Identify which cell holds the provided text, then report its [X, Y] central coordinate. 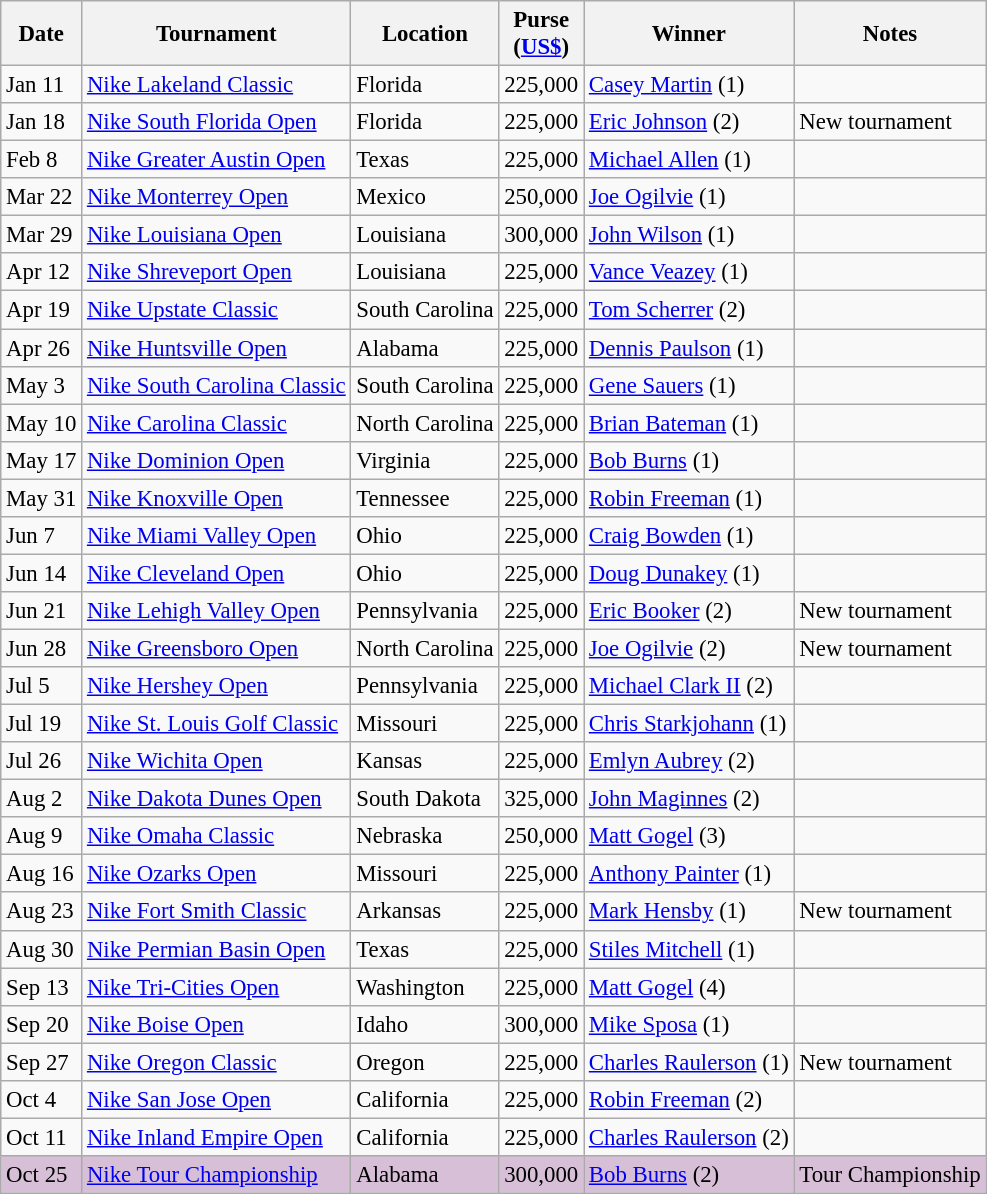
Nike Wichita Open [216, 761]
Aug 30 [42, 949]
Kansas [425, 761]
Nike Tri-Cities Open [216, 987]
Nike Shreveport Open [216, 273]
Idaho [425, 1024]
Apr 12 [42, 273]
Anthony Painter (1) [690, 874]
Nike Cleveland Open [216, 573]
Oct 4 [42, 1100]
Nike Permian Basin Open [216, 949]
Mar 22 [42, 197]
Oct 25 [42, 1175]
Washington [425, 987]
Jun 7 [42, 536]
Feb 8 [42, 160]
Matt Gogel (4) [690, 987]
Nike Carolina Classic [216, 423]
Bob Burns (2) [690, 1175]
Mike Sposa (1) [690, 1024]
Michael Allen (1) [690, 160]
Craig Bowden (1) [690, 536]
Aug 23 [42, 912]
Sep 27 [42, 1062]
Nike Omaha Classic [216, 836]
Nike Huntsville Open [216, 348]
Jan 18 [42, 122]
May 17 [42, 460]
Emlyn Aubrey (2) [690, 761]
Notes [890, 34]
South Dakota [425, 799]
Jun 21 [42, 611]
Date [42, 34]
Joe Ogilvie (2) [690, 648]
Michael Clark II (2) [690, 686]
Location [425, 34]
Jul 26 [42, 761]
Nike Louisiana Open [216, 235]
Nike Tour Championship [216, 1175]
Nike Inland Empire Open [216, 1137]
Doug Dunakey (1) [690, 573]
Matt Gogel (3) [690, 836]
Chris Starkjohann (1) [690, 724]
Joe Ogilvie (1) [690, 197]
Apr 26 [42, 348]
Nike Lakeland Classic [216, 85]
Nebraska [425, 836]
Jun 28 [42, 648]
Nike Greensboro Open [216, 648]
Mark Hensby (1) [690, 912]
Nike Fort Smith Classic [216, 912]
Nike Boise Open [216, 1024]
Nike Dakota Dunes Open [216, 799]
Jun 14 [42, 573]
John Wilson (1) [690, 235]
Purse(US$) [542, 34]
Eric Johnson (2) [690, 122]
May 31 [42, 498]
Winner [690, 34]
Gene Sauers (1) [690, 385]
Nike Knoxville Open [216, 498]
Tom Scherrer (2) [690, 310]
Nike Monterrey Open [216, 197]
Aug 9 [42, 836]
Casey Martin (1) [690, 85]
Stiles Mitchell (1) [690, 949]
Nike San Jose Open [216, 1100]
Nike St. Louis Golf Classic [216, 724]
Dennis Paulson (1) [690, 348]
Aug 16 [42, 874]
Oct 11 [42, 1137]
Sep 13 [42, 987]
Nike Upstate Classic [216, 310]
Eric Booker (2) [690, 611]
Nike Lehigh Valley Open [216, 611]
Mexico [425, 197]
Tennessee [425, 498]
Tournament [216, 34]
325,000 [542, 799]
Nike Hershey Open [216, 686]
Nike South Florida Open [216, 122]
Tour Championship [890, 1175]
Nike Ozarks Open [216, 874]
May 3 [42, 385]
Robin Freeman (1) [690, 498]
May 10 [42, 423]
John Maginnes (2) [690, 799]
Bob Burns (1) [690, 460]
Sep 20 [42, 1024]
Robin Freeman (2) [690, 1100]
Nike Oregon Classic [216, 1062]
Nike Miami Valley Open [216, 536]
Virginia [425, 460]
Mar 29 [42, 235]
Arkansas [425, 912]
Brian Bateman (1) [690, 423]
Charles Raulerson (2) [690, 1137]
Apr 19 [42, 310]
Jan 11 [42, 85]
Vance Veazey (1) [690, 273]
Aug 2 [42, 799]
Charles Raulerson (1) [690, 1062]
Jul 5 [42, 686]
Nike Greater Austin Open [216, 160]
Nike Dominion Open [216, 460]
Oregon [425, 1062]
Nike South Carolina Classic [216, 385]
Jul 19 [42, 724]
